Return (X, Y) of the center of cell containing provided text 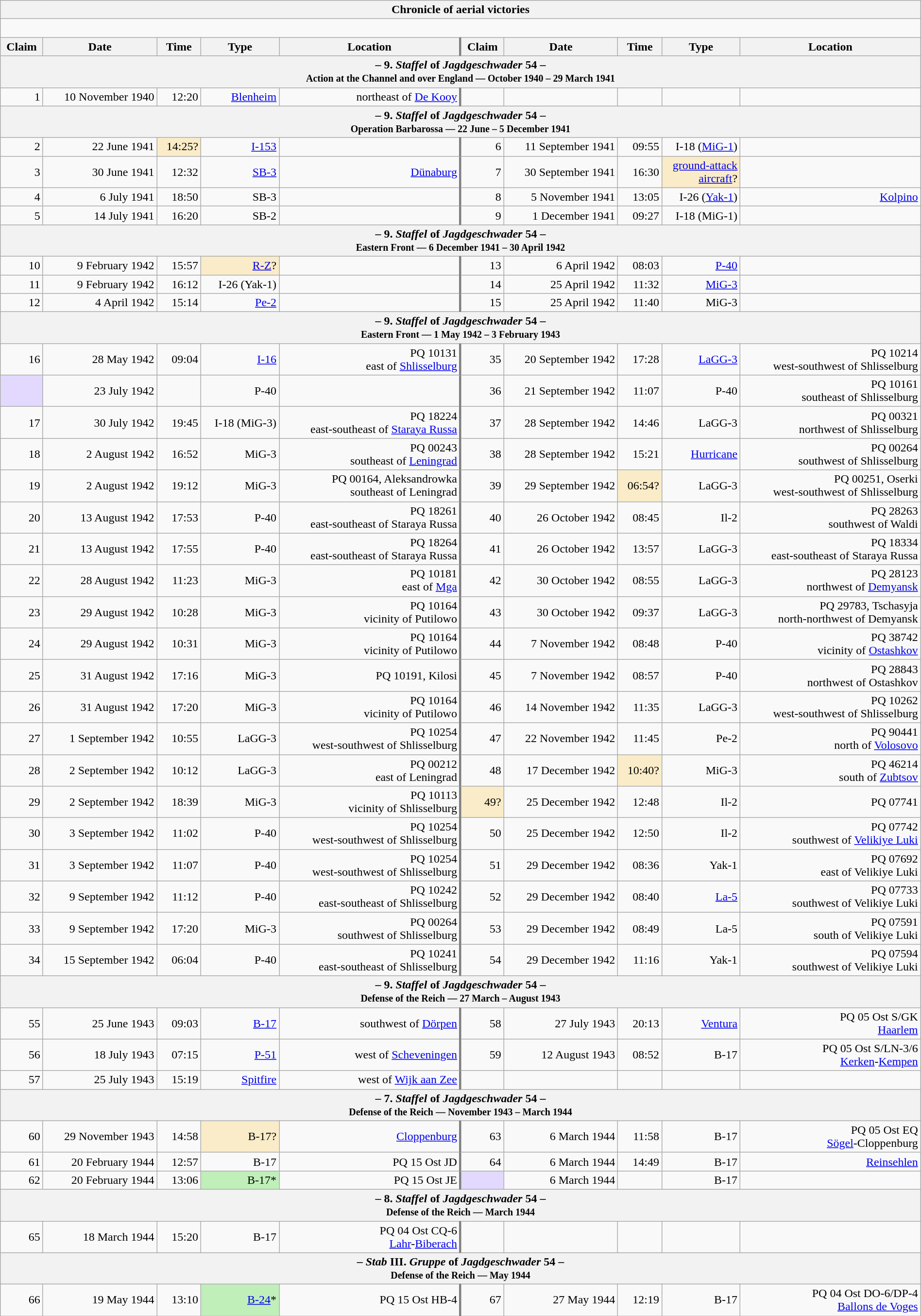
53 (482, 928)
60 (22, 1136)
39 (482, 486)
13:57 (640, 549)
PQ 04 Ost DO-6/DP-4Ballons de Voges (831, 1300)
20:13 (640, 1023)
5 November 1941 (561, 197)
19:12 (179, 486)
15:20 (179, 1236)
59 (482, 1055)
54 (482, 960)
Hurricane (701, 454)
47 (482, 739)
3 (22, 172)
PQ 00251, Oserki west-southwest of Shlisselburg (831, 486)
62 (22, 1180)
PQ 10262 west-southwest of Shlisselburg (831, 707)
PQ 05 Ost EQSögel-Cloppenburg (831, 1136)
Kolpino (831, 197)
1 (22, 97)
42 (482, 580)
20 September 1942 (561, 360)
29 November 1943 (100, 1136)
15 (482, 303)
10:31 (179, 643)
22 November 1942 (561, 739)
37 (482, 423)
I-16 (240, 360)
11:40 (640, 303)
17:55 (179, 549)
PQ 07692 east of Velikiye Luki (831, 865)
18 July 1943 (100, 1055)
PQ 07594 southwest of Velikiye Luki (831, 960)
08:48 (640, 643)
11:58 (640, 1136)
29 September 1942 (561, 486)
12 August 1943 (561, 1055)
ground-attack aircraft? (701, 172)
13:06 (179, 1180)
38 (482, 454)
1 December 1941 (561, 215)
west of Wijk aan Zee (370, 1080)
Spitfire (240, 1080)
PQ 15 Ost HB-4 (370, 1300)
17:28 (640, 360)
14:25? (179, 147)
18:39 (179, 802)
27 May 1944 (561, 1300)
48 (482, 770)
6 July 1941 (100, 197)
46 (482, 707)
09:04 (179, 360)
17 (22, 423)
09:27 (640, 215)
12:48 (640, 802)
5 (22, 215)
14:46 (640, 423)
PQ 10191, Kilosi (370, 675)
west of Scheveningen (370, 1055)
PQ 38742vicinity of Ostashkov (831, 643)
11:12 (179, 897)
65 (22, 1236)
12:32 (179, 172)
PQ 07741 (831, 802)
26 (22, 707)
11:45 (640, 739)
41 (482, 549)
58 (482, 1023)
PQ 00164, Aleksandrowka southeast of Leningrad (370, 486)
P-51 (240, 1055)
23 (22, 612)
– 8. Staffel of Jagdgeschwader 54 –Defense of the Reich — March 1944 (460, 1205)
09:03 (179, 1023)
66 (22, 1300)
PQ 18334 east-southeast of Staraya Russa (831, 549)
– Stab III. Gruppe of Jagdgeschwader 54 –Defense of the Reich — May 1944 (460, 1268)
15:14 (179, 303)
PQ 15 Ost JD (370, 1161)
57 (22, 1080)
07:15 (179, 1055)
29 (22, 802)
11 (22, 284)
33 (22, 928)
PQ 15 Ost JE (370, 1180)
southwest of Dörpen (370, 1023)
08:49 (640, 928)
PQ 10113vicinity of Shlisselburg (370, 802)
Chronicle of aerial victories (460, 10)
13:05 (640, 197)
19 (22, 486)
08:52 (640, 1055)
16:52 (179, 454)
17:53 (179, 517)
I-153 (240, 147)
PQ 10181east of Mga (370, 580)
PQ 00212 east of Leningrad (370, 770)
28 August 1942 (100, 580)
56 (22, 1055)
B-17* (240, 1180)
09:55 (640, 147)
10:12 (179, 770)
49? (482, 802)
– 9. Staffel of Jagdgeschwader 54 –Eastern Front — 6 December 1941 – 30 April 1942 (460, 240)
45 (482, 675)
08:55 (640, 580)
PQ 90441 north of Volosovo (831, 739)
7 (482, 172)
11:02 (179, 834)
– 9. Staffel of Jagdgeschwader 54 –Operation Barbarossa — 22 June – 5 December 1941 (460, 121)
18 March 1944 (100, 1236)
PQ 28263 southwest of Waldi (831, 517)
PQ 00243 southeast of Leningrad (370, 454)
PQ 28123 northwest of Demyansk (831, 580)
63 (482, 1136)
Reinsehlen (831, 1161)
25 June 1943 (100, 1023)
– 7. Staffel of Jagdgeschwader 54 –Defense of the Reich — November 1943 – March 1944 (460, 1105)
10 November 1940 (100, 97)
PQ 05 Ost S/GKHaarlem (831, 1023)
PQ 46214 south of Zubtsov (831, 770)
11:35 (640, 707)
PQ 18261 east-southeast of Staraya Russa (370, 517)
43 (482, 612)
13:10 (179, 1300)
10 (22, 265)
10:55 (179, 739)
16:12 (179, 284)
27 July 1943 (561, 1023)
6 (482, 147)
15:57 (179, 265)
06:04 (179, 960)
31 (22, 865)
PQ 00321 northwest of Shlisselburg (831, 423)
22 (22, 580)
30 July 1942 (100, 423)
6 April 1942 (561, 265)
12:19 (640, 1300)
Blenheim (240, 97)
10:28 (179, 612)
17:16 (179, 675)
B-17? (240, 1136)
08:40 (640, 897)
30 June 1941 (100, 172)
PQ 10161southeast of Shlisselburg (831, 391)
PQ 18224 east-southeast of Staraya Russa (370, 423)
14 (482, 284)
08:57 (640, 675)
15 September 1942 (100, 960)
22 June 1941 (100, 147)
08:36 (640, 865)
PQ 07742 southwest of Velikiye Luki (831, 834)
28 (22, 770)
PQ 10242 east-southeast of Shlisselburg (370, 897)
11:32 (640, 284)
24 (22, 643)
1 September 1942 (100, 739)
northeast of De Kooy (370, 97)
– 9. Staffel of Jagdgeschwader 54 –Defense of the Reich — 27 March – August 1943 (460, 991)
40 (482, 517)
25 July 1943 (100, 1080)
11 September 1941 (561, 147)
Dünaburg (370, 172)
12:20 (179, 97)
– 9. Staffel of Jagdgeschwader 54 –Eastern Front — 1 May 1942 – 3 February 1943 (460, 328)
SB-2 (240, 215)
16:30 (640, 172)
16:20 (179, 215)
67 (482, 1300)
14 November 1942 (561, 707)
61 (22, 1161)
19 May 1944 (100, 1300)
52 (482, 897)
14:49 (640, 1161)
15:19 (179, 1080)
PQ 18264 east-southeast of Staraya Russa (370, 549)
25 (22, 675)
PQ 10241 east-southeast of Shlisselburg (370, 960)
21 September 1942 (561, 391)
4 April 1942 (100, 303)
12:57 (179, 1161)
19:45 (179, 423)
34 (22, 960)
11:16 (640, 960)
27 (22, 739)
Ventura (701, 1023)
18:50 (179, 197)
11:23 (179, 580)
35 (482, 360)
20 (22, 517)
44 (482, 643)
8 (482, 197)
51 (482, 865)
30 September 1941 (561, 172)
PQ 29783, Tschasyja north-northwest of Demyansk (831, 612)
Cloppenburg (370, 1136)
08:03 (640, 265)
50 (482, 834)
64 (482, 1161)
PQ 07591 south of Velikiye Luki (831, 928)
23 July 1942 (100, 391)
06:54? (640, 486)
12 (22, 303)
08:45 (640, 517)
I-18 (MiG-3) (240, 423)
B-24* (240, 1300)
32 (22, 897)
– 9. Staffel of Jagdgeschwader 54 –Action at the Channel and over England — October 1940 – 29 March 1941 (460, 72)
13 (482, 265)
10:40? (640, 770)
21 (22, 549)
PQ 07733 southwest of Velikiye Luki (831, 897)
PQ 05 Ost S/LN-3/6Kerken-Kempen (831, 1055)
36 (482, 391)
18 (22, 454)
30 (22, 834)
17 December 1942 (561, 770)
16 (22, 360)
15:21 (640, 454)
4 (22, 197)
14:58 (179, 1136)
09:37 (640, 612)
2 (22, 147)
PQ 10131east of Shlisselburg (370, 360)
28 May 1942 (100, 360)
9 (482, 215)
55 (22, 1023)
R-Z? (240, 265)
12:50 (640, 834)
PQ 04 Ost CQ-6Lahr-Biberach (370, 1236)
PQ 10214 west-southwest of Shlisselburg (831, 360)
PQ 28843 northwest of Ostashkov (831, 675)
14 July 1941 (100, 215)
